Detect which cell encompasses the target text, then output its [x, y] center coordinate. 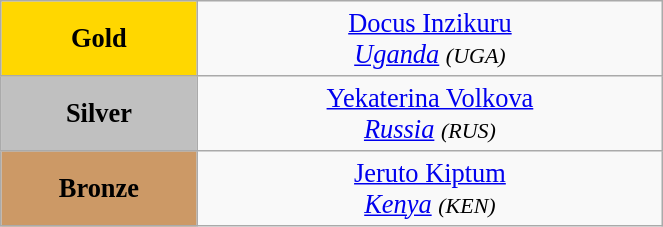
Bronze [99, 188]
Docus InzikuruUganda (UGA) [430, 38]
Jeruto KiptumKenya (KEN) [430, 188]
Gold [99, 38]
Yekaterina VolkovaRussia (RUS) [430, 112]
Silver [99, 112]
